From the cell containing the given text, extract its center point as [X, Y] coordinate. 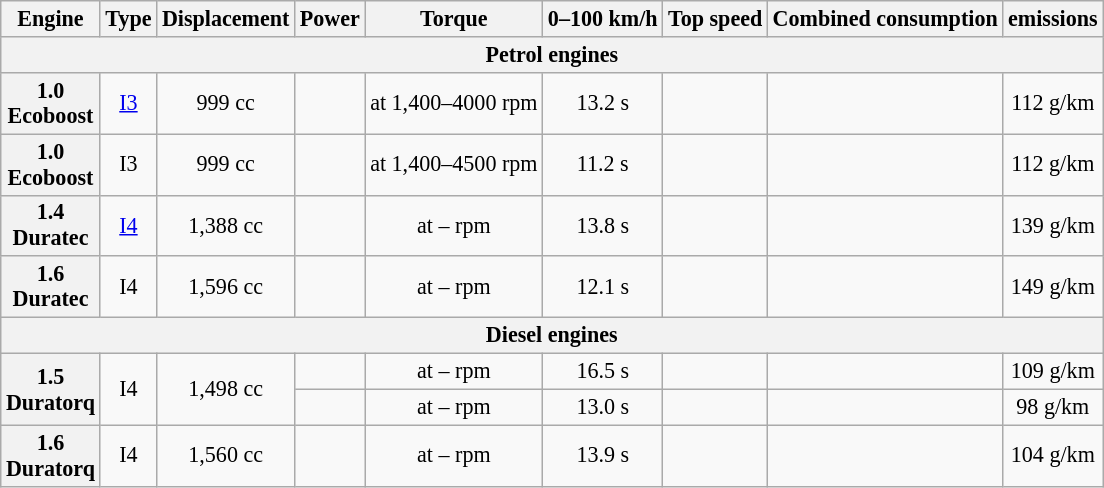
98 g/km [1053, 407]
1.6Duratec [50, 286]
1,498 cc [226, 389]
149 g/km [1053, 286]
1.6Duratorq [50, 456]
Diesel engines [552, 335]
16.5 s [603, 371]
at 1,400–4500 rpm [454, 164]
Power [330, 18]
Type [128, 18]
1,388 cc [226, 226]
104 g/km [1053, 456]
13.0 s [603, 407]
13.8 s [603, 226]
Engine [50, 18]
13.9 s [603, 456]
at 1,400–4000 rpm [454, 102]
0–100 km/h [603, 18]
emissions [1053, 18]
13.2 s [603, 102]
Petrol engines [552, 54]
1.4Duratec [50, 226]
Torque [454, 18]
109 g/km [1053, 371]
Top speed [716, 18]
1,596 cc [226, 286]
139 g/km [1053, 226]
12.1 s [603, 286]
1,560 cc [226, 456]
Combined consumption [884, 18]
Displacement [226, 18]
1.5Duratorq [50, 389]
11.2 s [603, 164]
